Provide the (x, y) coordinate of the cell's center where the given text is located.  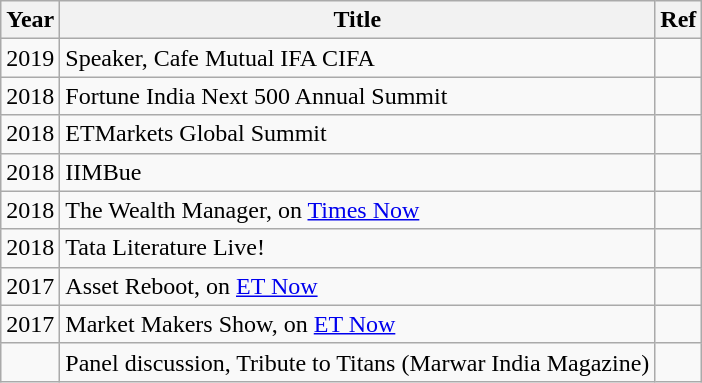
Asset Reboot, on ET Now (358, 286)
Ref (678, 20)
Title (358, 20)
Panel discussion, Tribute to Titans (Marwar India Magazine) (358, 362)
The Wealth Manager, on Times Now (358, 210)
2019 (30, 58)
Speaker, Cafe Mutual IFA CIFA (358, 58)
Fortune India Next 500 Annual Summit (358, 96)
Year (30, 20)
Tata Literature Live! (358, 248)
IIMBue (358, 172)
ETMarkets Global Summit (358, 134)
Market Makers Show, on ET Now (358, 324)
